Return the [X, Y] coordinate for the center point of the cell that contains the specified text.  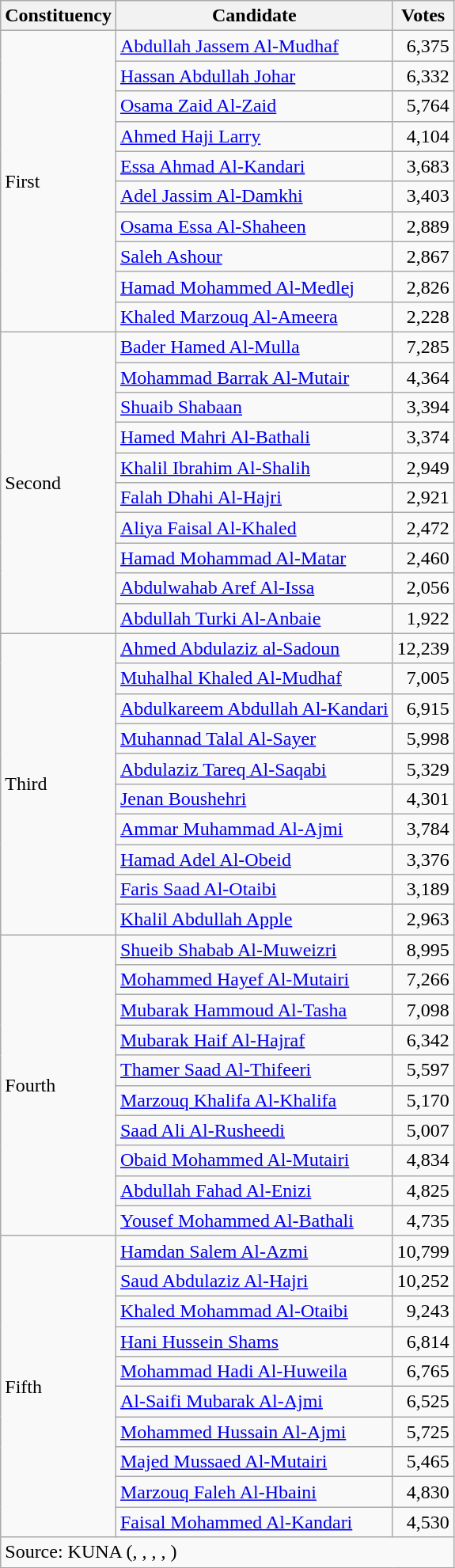
2,056 [423, 588]
4,830 [423, 1492]
Abdulaziz Tareq Al-Saqabi [254, 769]
2,949 [423, 468]
Abdulwahab Aref Al-Issa [254, 588]
2,921 [423, 498]
Saad Ali Al-Rusheedi [254, 1130]
Al-Saifi Mubarak Al-Ajmi [254, 1402]
Marzouq Khalifa Al-Khalifa [254, 1100]
Faisal Mohammed Al-Kandari [254, 1522]
Osama Zaid Al-Zaid [254, 106]
2,472 [423, 528]
4,104 [423, 136]
6,814 [423, 1342]
Thamer Saad Al-Thifeeri [254, 1070]
Mubarak Hammoud Al-Tasha [254, 1010]
Muhalhal Khaled Al-Mudhaf [254, 678]
Constituency [59, 16]
Abdullah Turki Al-Anbaie [254, 618]
Osama Essa Al-Shaheen [254, 226]
Shueib Shabab Al-Muweizri [254, 950]
Mohammad Hadi Al-Huweila [254, 1372]
Adel Jassim Al-Damkhi [254, 196]
Marzouq Faleh Al-Hbaini [254, 1492]
Mohammad Barrak Al-Mutair [254, 378]
5,725 [423, 1432]
Source: KUNA (, , , , ) [227, 1552]
3,376 [423, 859]
3,374 [423, 438]
Yousef Mohammed Al-Bathali [254, 1221]
4,530 [423, 1522]
Saud Abdulaziz Al-Hajri [254, 1281]
9,243 [423, 1311]
Faris Saad Al-Otaibi [254, 890]
4,825 [423, 1190]
Abdulkareem Abdullah Al-Kandari [254, 708]
Fourth [59, 1086]
Jenan Boushehri [254, 799]
6,525 [423, 1402]
3,394 [423, 408]
3,683 [423, 166]
Mohammed Hussain Al-Ajmi [254, 1432]
Hamad Mohammed Al-Medlej [254, 287]
Khalil Abdullah Apple [254, 920]
6,342 [423, 1040]
Saleh Ashour [254, 256]
Essa Ahmad Al-Kandari [254, 166]
Abdullah Jassem Al-Mudhaf [254, 46]
Candidate [254, 16]
Hamad Adel Al-Obeid [254, 859]
Hamad Mohammad Al-Matar [254, 558]
Falah Dhahi Al-Hajri [254, 498]
6,765 [423, 1372]
Majed Mussaed Al-Mutairi [254, 1462]
12,239 [423, 648]
Bader Hamed Al-Mulla [254, 347]
Ahmed Abdulaziz al-Sadoun [254, 648]
6,915 [423, 708]
7,005 [423, 678]
First [59, 182]
2,963 [423, 920]
5,007 [423, 1130]
4,364 [423, 378]
6,375 [423, 46]
Abdullah Fahad Al-Enizi [254, 1190]
Mohammed Hayef Al-Mutairi [254, 980]
2,460 [423, 558]
5,597 [423, 1070]
2,889 [423, 226]
Shuaib Shabaan [254, 408]
Third [59, 784]
7,285 [423, 347]
2,228 [423, 317]
5,329 [423, 769]
8,995 [423, 950]
10,252 [423, 1281]
Obaid Mohammed Al-Mutairi [254, 1160]
Khaled Mohammad Al-Otaibi [254, 1311]
Fifth [59, 1387]
Second [59, 483]
4,301 [423, 799]
Ammar Muhammad Al-Ajmi [254, 829]
Khaled Marzouq Al-Ameera [254, 317]
5,465 [423, 1462]
4,735 [423, 1221]
2,826 [423, 287]
Hassan Abdullah Johar [254, 76]
Mubarak Haif Al-Hajraf [254, 1040]
7,266 [423, 980]
Aliya Faisal Al-Khaled [254, 528]
3,784 [423, 829]
Ahmed Haji Larry [254, 136]
10,799 [423, 1251]
Khalil Ibrahim Al-Shalih [254, 468]
Hamdan Salem Al-Azmi [254, 1251]
5,998 [423, 738]
Muhannad Talal Al-Sayer [254, 738]
5,764 [423, 106]
4,834 [423, 1160]
Votes [423, 16]
1,922 [423, 618]
Hani Hussein Shams [254, 1342]
3,189 [423, 890]
3,403 [423, 196]
Hamed Mahri Al-Bathali [254, 438]
7,098 [423, 1010]
5,170 [423, 1100]
2,867 [423, 256]
6,332 [423, 76]
